Search for the cell housing the specified text and yield its [x, y] center coordinate. 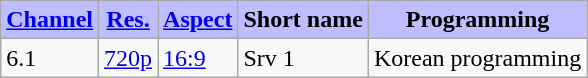
Srv 1 [303, 58]
Short name [303, 20]
16:9 [198, 58]
6.1 [50, 58]
Korean programming [477, 58]
Channel [50, 20]
Programming [477, 20]
Aspect [198, 20]
720p [128, 58]
Res. [128, 20]
